Locate the cell with the specified text and output its [X, Y] center coordinate. 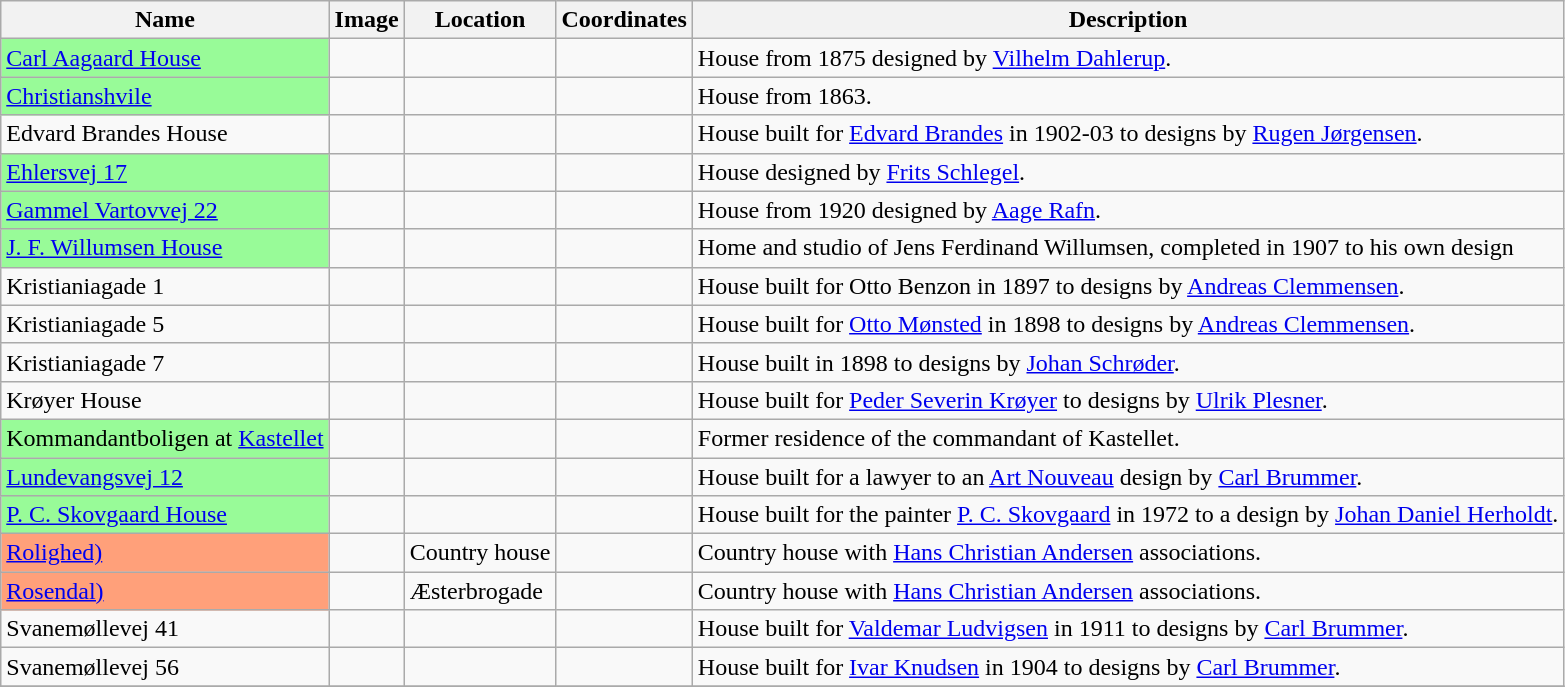
J. F. Willumsen House [165, 248]
Rolighed) [165, 553]
House built for Valdemar Ludvigsen in 1911 to designs by Carl Brummer. [1128, 629]
House built for Otto Mønsted in 1898 to designs by Andreas Clemmensen. [1128, 324]
Svanemøllevej 41 [165, 629]
House built for Ivar Knudsen in 1904 to designs by Carl Brummer. [1128, 667]
Coordinates [624, 20]
House built for Otto Benzon in 1897 to designs by Andreas Clemmensen. [1128, 286]
House built for the painter P. C. Skovgaard in 1972 to a design by Johan Daniel Herholdt. [1128, 515]
Rosendal) [165, 591]
House designed by Frits Schlegel. [1128, 172]
Lundevangsvej 12 [165, 477]
House built in 1898 to designs by Johan Schrøder. [1128, 362]
Ehlersvej 17 [165, 172]
Kommandantboligen at Kastellet [165, 438]
Christianshvile [165, 96]
Description [1128, 20]
House from 1875 designed by Vilhelm Dahlerup. [1128, 58]
House built for Edvard Brandes in 1902-03 to designs by Rugen Jørgensen. [1128, 134]
Kristianiagade 5 [165, 324]
Location [480, 20]
Name [165, 20]
P. C. Skovgaard House [165, 515]
Kristianiagade 1 [165, 286]
Æsterbrogade [480, 591]
Kristianiagade 7 [165, 362]
House from 1920 designed by Aage Rafn. [1128, 210]
House built for a lawyer to an Art Nouveau design by Carl Brummer. [1128, 477]
Country house [480, 553]
Former residence of the commandant of Kastellet. [1128, 438]
House built for Peder Severin Krøyer to designs by Ulrik Plesner. [1128, 400]
Edvard Brandes House [165, 134]
Image [366, 20]
Gammel Vartovvej 22 [165, 210]
Home and studio of Jens Ferdinand Willumsen, completed in 1907 to his own design [1128, 248]
House from 1863. [1128, 96]
Krøyer House [165, 400]
Carl Aagaard House [165, 58]
Svanemøllevej 56 [165, 667]
